Return the [X, Y] coordinate for the center point of the cell that contains the specified text.  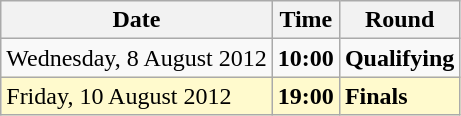
Qualifying [399, 58]
Finals [399, 96]
Wednesday, 8 August 2012 [137, 58]
Date [137, 20]
Time [306, 20]
19:00 [306, 96]
10:00 [306, 58]
Round [399, 20]
Friday, 10 August 2012 [137, 96]
